Extract the (X, Y) coordinate from the center of the cell holding the provided text.  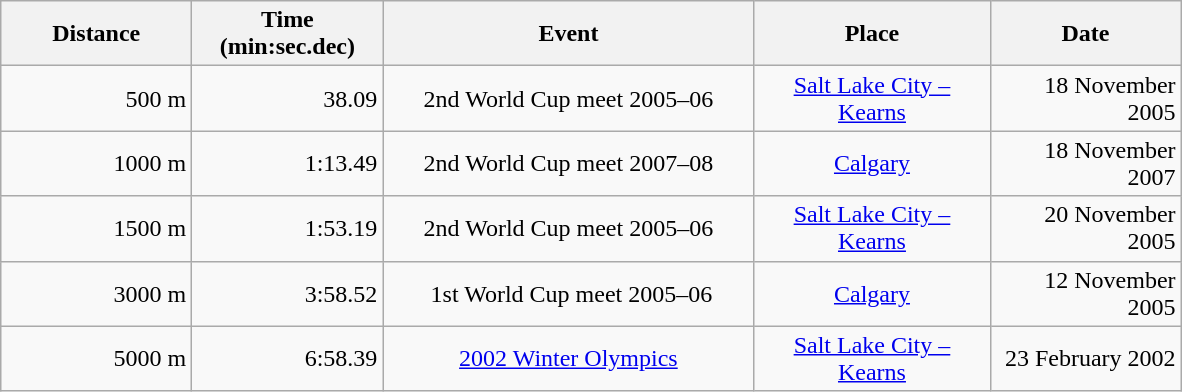
3:58.52 (288, 294)
1:53.19 (288, 228)
1:13.49 (288, 164)
38.09 (288, 98)
Date (1086, 34)
Place (872, 34)
23 February 2002 (1086, 358)
Distance (96, 34)
2002 Winter Olympics (568, 358)
12 November 2005 (1086, 294)
Time (min:sec.dec) (288, 34)
20 November 2005 (1086, 228)
5000 m (96, 358)
Event (568, 34)
500 m (96, 98)
1000 m (96, 164)
1st World Cup meet 2005–06 (568, 294)
6:58.39 (288, 358)
18 November 2007 (1086, 164)
18 November 2005 (1086, 98)
1500 m (96, 228)
2nd World Cup meet 2007–08 (568, 164)
3000 m (96, 294)
